Extract the [X, Y] coordinate from the center of the cell holding the provided text.  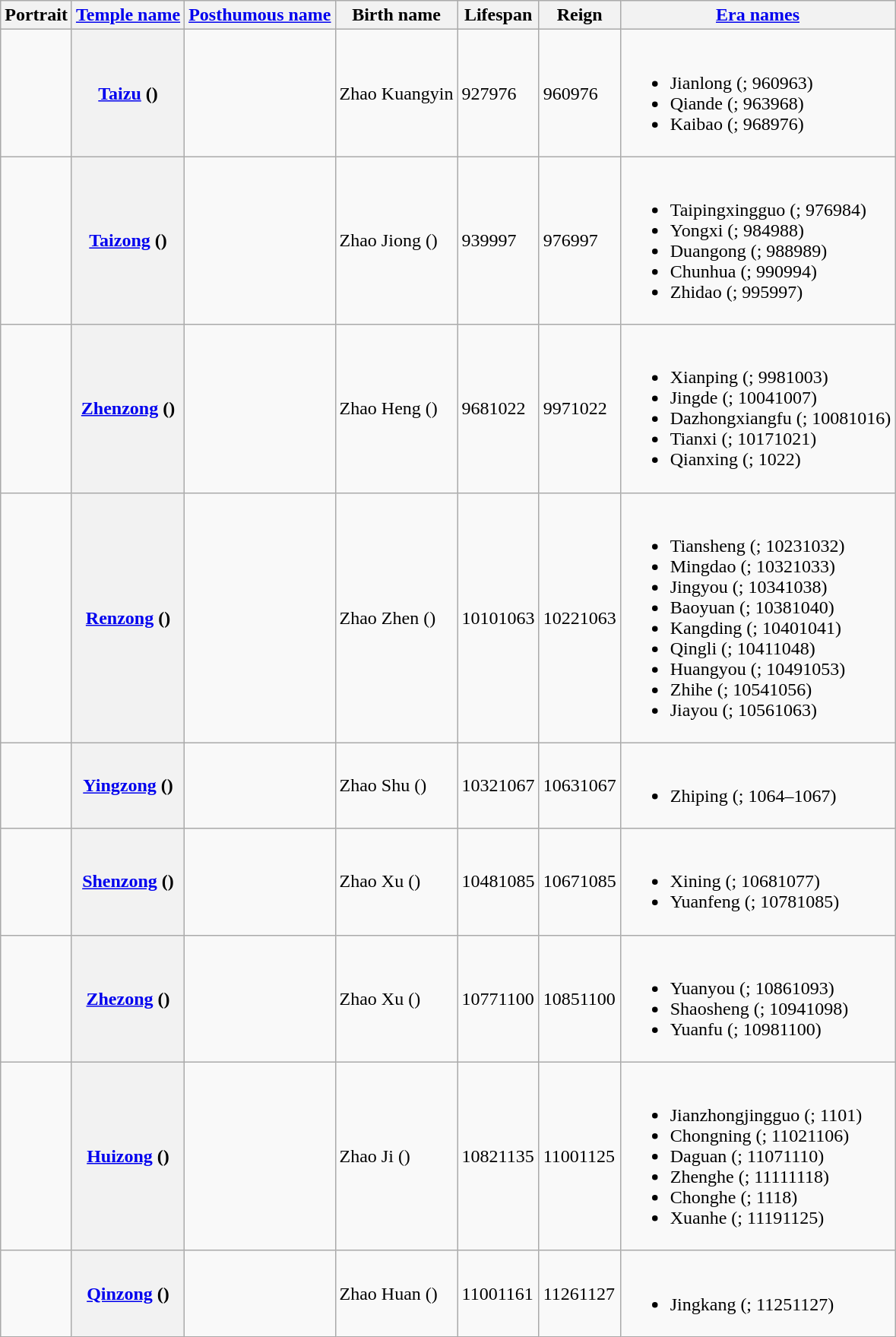
939997 [499, 240]
Lifespan [499, 15]
Zhao Kuangyin [397, 93]
Jingkang (; 11251127) [758, 1294]
Zhezong () [128, 999]
Qinzong () [128, 1294]
11261127 [579, 1294]
Huizong () [128, 1156]
Taizong () [128, 240]
Yuanyou (; 10861093)Shaosheng (; 10941098)Yuanfu (; 10981100) [758, 999]
10851100 [579, 999]
Xining (; 10681077)Yuanfeng (; 10781085) [758, 882]
9971022 [579, 409]
11001161 [499, 1294]
Zhao Shu () [397, 786]
Zhao Huan () [397, 1294]
10821135 [499, 1156]
Zhenzong () [128, 409]
9681022 [499, 409]
960976 [579, 93]
Zhao Heng () [397, 409]
Yingzong () [128, 786]
10481085 [499, 882]
10321067 [499, 786]
11001125 [579, 1156]
Zhao Zhen () [397, 617]
Shenzong () [128, 882]
Zhao Ji () [397, 1156]
Xianping (; 9981003)Jingde (; 10041007)Dazhongxiangfu (; 10081016)Tianxi (; 10171021)Qianxing (; 1022) [758, 409]
10771100 [499, 999]
Taizu () [128, 93]
10101063 [499, 617]
Portrait [36, 15]
Temple name [128, 15]
Posthumous name [260, 15]
927976 [499, 93]
Renzong () [128, 617]
Birth name [397, 15]
10671085 [579, 882]
Taipingxingguo (; 976984)Yongxi (; 984988)Duangong (; 988989)Chunhua (; 990994)Zhidao (; 995997) [758, 240]
Reign [579, 15]
Zhao Jiong () [397, 240]
10221063 [579, 617]
Era names [758, 15]
Jianlong (; 960963)Qiande (; 963968)Kaibao (; 968976) [758, 93]
Jianzhongjingguo (; 1101)Chongning (; 11021106)Daguan (; 11071110)Zhenghe (; 11111118)Chonghe (; 1118)Xuanhe (; 11191125) [758, 1156]
Zhiping (; 1064–1067) [758, 786]
976997 [579, 240]
10631067 [579, 786]
